Scan for the cell matching the given text and deliver its [X, Y] coordinate at center. 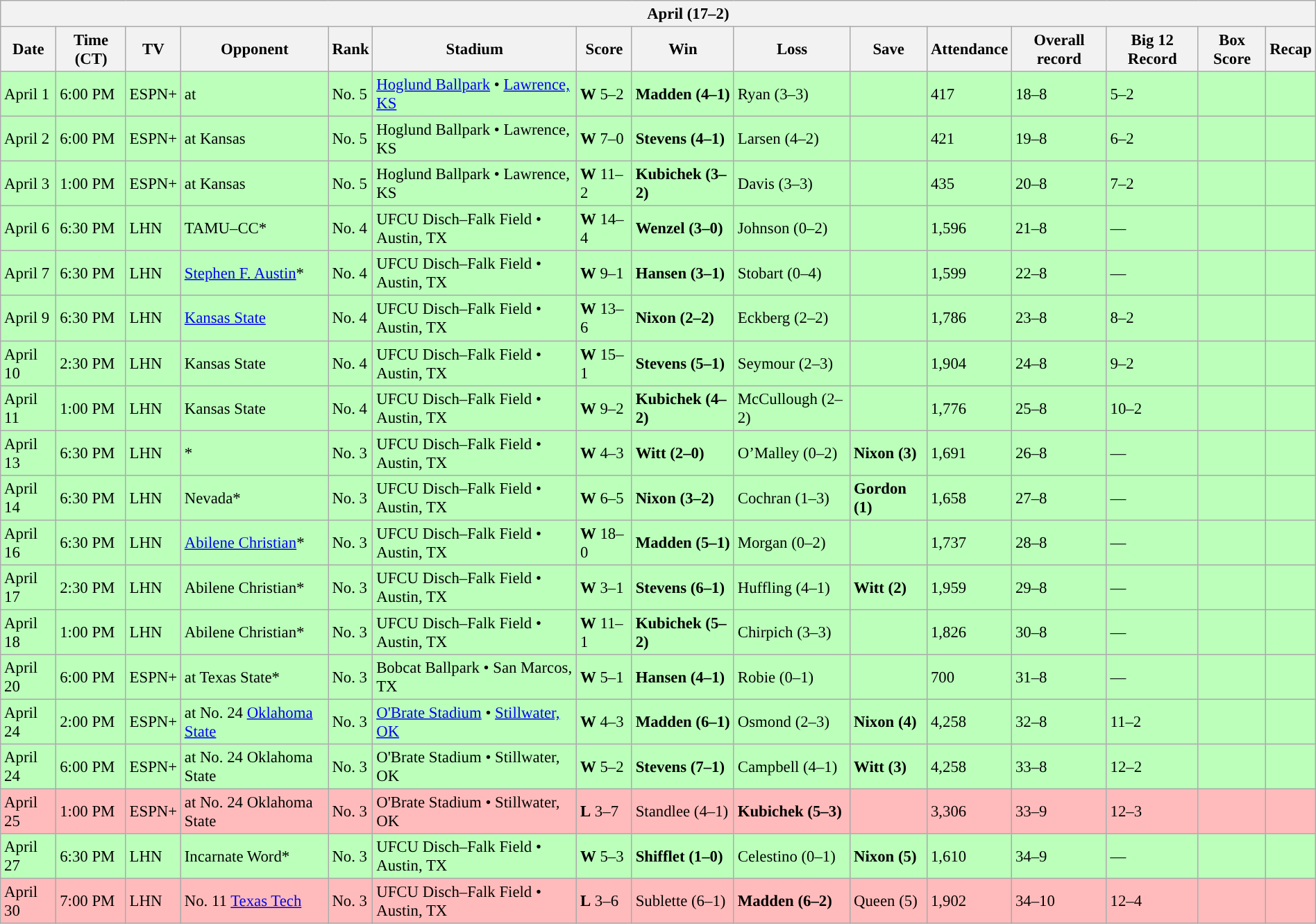
April 1 [28, 94]
Save [888, 49]
Witt (2) [888, 587]
April 18 [28, 632]
29–8 [1059, 587]
April 17 [28, 587]
11–2 [1152, 722]
Win [683, 49]
W 13–6 [605, 318]
April 30 [28, 901]
3,306 [970, 811]
April 11 [28, 408]
23–8 [1059, 318]
1,826 [970, 632]
24–8 [1059, 362]
34–10 [1059, 901]
O’Malley (0–2) [791, 453]
W 5–1 [605, 678]
34–9 [1059, 857]
Nevada* [254, 497]
Incarnate Word* [254, 857]
Recap [1291, 49]
April 7 [28, 274]
Eckberg (2–2) [791, 318]
Stephen F. Austin* [254, 274]
Wenzel (3–0) [683, 229]
Nixon (5) [888, 857]
Gordon (1) [888, 497]
435 [970, 183]
Stadium [475, 49]
Nixon (3) [888, 453]
L 3–7 [605, 811]
Seymour (2–3) [791, 362]
W 6–5 [605, 497]
Huffling (4–1) [791, 587]
Big 12 Record [1152, 49]
Score [605, 49]
W 7–0 [605, 139]
Hansen (4–1) [683, 678]
Rank [351, 49]
1,902 [970, 901]
8–2 [1152, 318]
Time (CT) [91, 49]
April 3 [28, 183]
Nixon (2–2) [683, 318]
1,737 [970, 543]
TV [153, 49]
1,786 [970, 318]
12–4 [1152, 901]
33–9 [1059, 811]
Morgan (0–2) [791, 543]
April 27 [28, 857]
April 10 [28, 362]
28–8 [1059, 543]
1,904 [970, 362]
April 25 [28, 811]
W 14–4 [605, 229]
9–2 [1152, 362]
April 14 [28, 497]
Overall record [1059, 49]
2:00 PM [91, 722]
Madden (6–1) [683, 722]
at [254, 94]
7:00 PM [91, 901]
April 2 [28, 139]
20–8 [1059, 183]
19–8 [1059, 139]
* [254, 453]
Kubichek (3–2) [683, 183]
Celestino (0–1) [791, 857]
Stevens (4–1) [683, 139]
Kubichek (5–3) [791, 811]
Date [28, 49]
Nixon (4) [888, 722]
April 9 [28, 318]
Ryan (3–3) [791, 94]
April (17–2) [658, 14]
32–8 [1059, 722]
5–2 [1152, 94]
Bobcat Ballpark • San Marcos, TX [475, 678]
Stobart (0–4) [791, 274]
Opponent [254, 49]
Robie (0–1) [791, 678]
31–8 [1059, 678]
6–2 [1152, 139]
W 9–1 [605, 274]
W 5–3 [605, 857]
Larsen (4–2) [791, 139]
TAMU–CC* [254, 229]
Madden (6–2) [791, 901]
Osmond (2–3) [791, 722]
Box Score [1232, 49]
Madden (4–1) [683, 94]
Sublette (6–1) [683, 901]
421 [970, 139]
1,610 [970, 857]
18–8 [1059, 94]
Madden (5–1) [683, 543]
417 [970, 94]
Queen (5) [888, 901]
22–8 [1059, 274]
12–3 [1152, 811]
1,599 [970, 274]
April 20 [28, 678]
1,691 [970, 453]
Chirpich (3–3) [791, 632]
L 3–6 [605, 901]
7–2 [1152, 183]
McCullough (2–2) [791, 408]
W 11–2 [605, 183]
Johnson (0–2) [791, 229]
W 15–1 [605, 362]
Stevens (5–1) [683, 362]
Stevens (7–1) [683, 766]
No. 11 Texas Tech [254, 901]
21–8 [1059, 229]
April 6 [28, 229]
33–8 [1059, 766]
Kubichek (4–2) [683, 408]
at Texas State* [254, 678]
30–8 [1059, 632]
Standlee (4–1) [683, 811]
W 11–1 [605, 632]
27–8 [1059, 497]
Shifflet (1–0) [683, 857]
1,596 [970, 229]
W 3–1 [605, 587]
1,959 [970, 587]
Davis (3–3) [791, 183]
Loss [791, 49]
April 16 [28, 543]
1,658 [970, 497]
Cochran (1–3) [791, 497]
25–8 [1059, 408]
Hansen (3–1) [683, 274]
April 13 [28, 453]
1,776 [970, 408]
Kubichek (5–2) [683, 632]
Witt (2–0) [683, 453]
Stevens (6–1) [683, 587]
700 [970, 678]
W 9–2 [605, 408]
Witt (3) [888, 766]
12–2 [1152, 766]
Campbell (4–1) [791, 766]
Attendance [970, 49]
W 18–0 [605, 543]
Nixon (3–2) [683, 497]
10–2 [1152, 408]
26–8 [1059, 453]
